Search for the cell housing the specified text and yield its [X, Y] center coordinate. 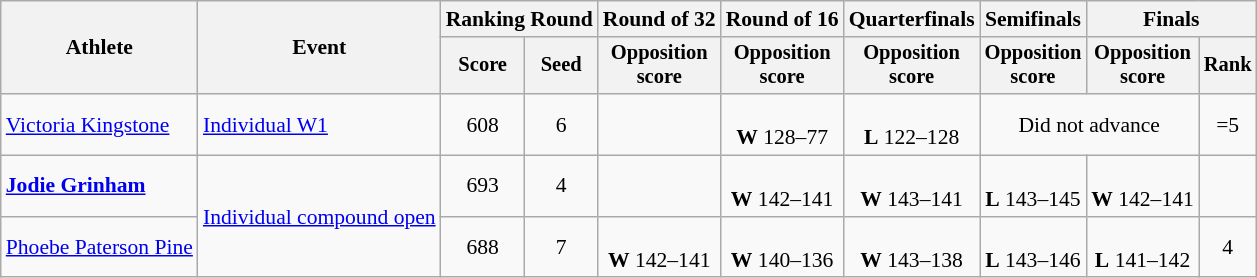
608 [483, 124]
Round of 32 [660, 19]
Semifinals [1034, 19]
=5 [1228, 124]
Seed [562, 66]
Athlete [100, 48]
W 140–136 [782, 248]
Individual compound open [320, 217]
Victoria Kingstone [100, 124]
Rank [1228, 66]
Round of 16 [782, 19]
W 128–77 [782, 124]
Phoebe Paterson Pine [100, 248]
Jodie Grinham [100, 186]
Score [483, 66]
L 143–146 [1034, 248]
L 141–142 [1142, 248]
L 122–128 [912, 124]
688 [483, 248]
693 [483, 186]
Finals [1171, 19]
W 143–138 [912, 248]
6 [562, 124]
L 143–145 [1034, 186]
W 143–141 [912, 186]
7 [562, 248]
Individual W1 [320, 124]
Ranking Round [520, 19]
Did not advance [1090, 124]
Quarterfinals [912, 19]
Event [320, 48]
